Determine the [X, Y] coordinate at the center of the cell enclosing the given text.  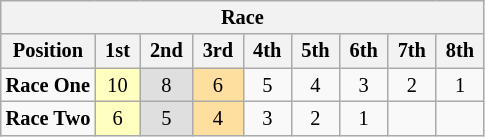
8 [166, 85]
Race Two [48, 118]
5th [315, 51]
10 [118, 85]
3rd [218, 51]
6th [364, 51]
Race One [48, 85]
7th [412, 51]
1st [118, 51]
8th [460, 51]
Race [242, 17]
4th [267, 51]
2nd [166, 51]
Position [48, 51]
